Determine the [X, Y] coordinate at the center of the cell enclosing the given text.  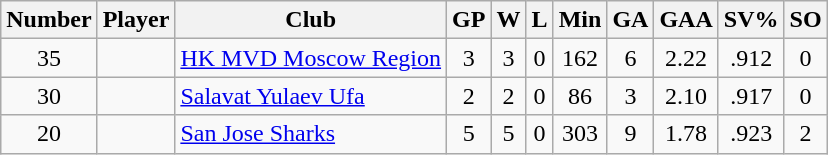
W [508, 20]
L [540, 20]
1.78 [686, 134]
.912 [751, 58]
HK MVD Moscow Region [311, 58]
86 [580, 96]
6 [630, 58]
Salavat Yulaev Ufa [311, 96]
San Jose Sharks [311, 134]
9 [630, 134]
20 [49, 134]
GA [630, 20]
SO [806, 20]
Club [311, 20]
35 [49, 58]
2.10 [686, 96]
2.22 [686, 58]
GAA [686, 20]
.923 [751, 134]
SV% [751, 20]
Number [49, 20]
30 [49, 96]
Min [580, 20]
Player [136, 20]
.917 [751, 96]
303 [580, 134]
GP [469, 20]
162 [580, 58]
